Find where the given text appears and provide that cell's center as (x, y) coordinate. 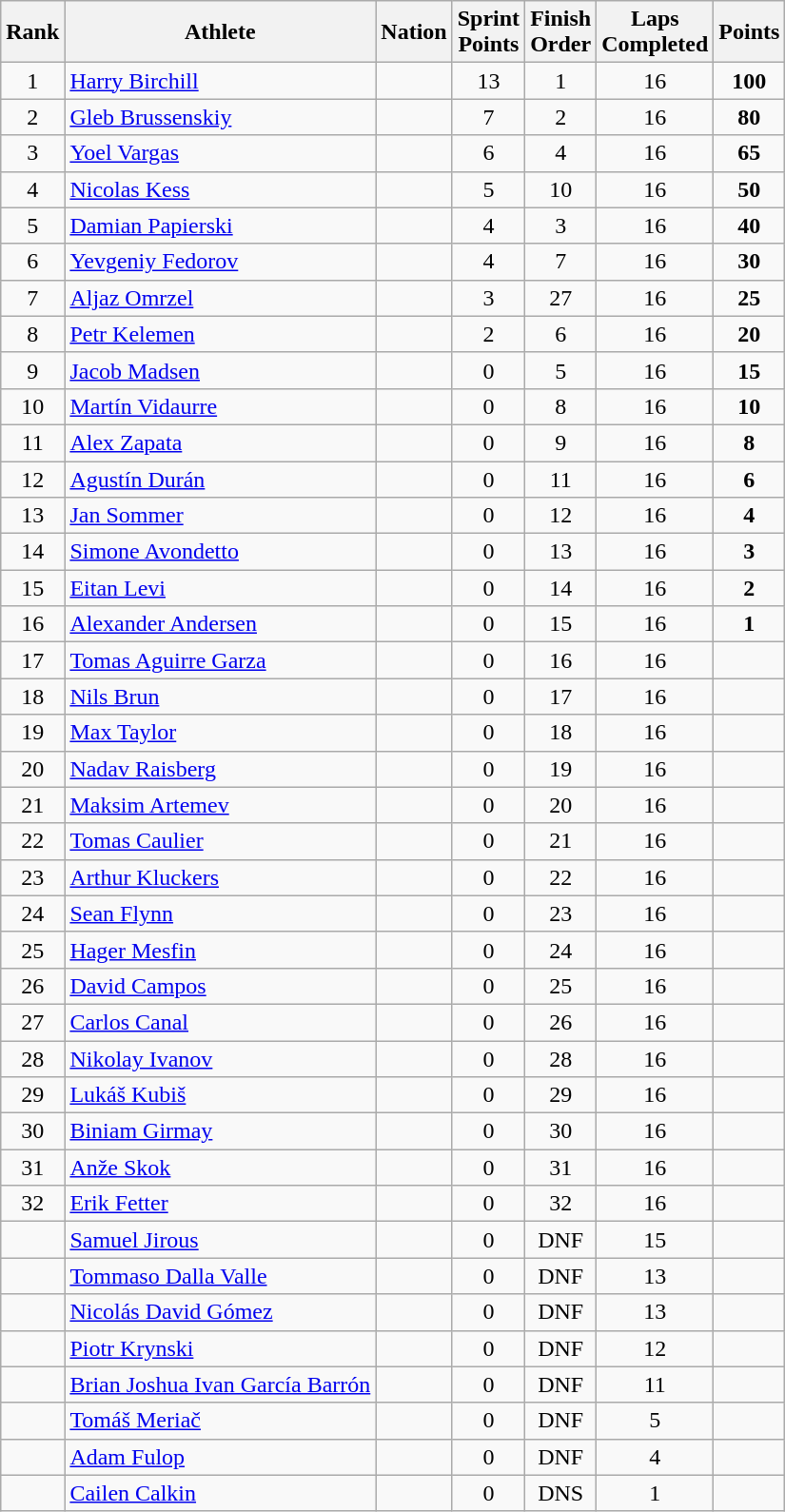
Martín Vidaurre (221, 406)
Samuel Jirous (221, 1240)
Tomas Caulier (221, 841)
100 (750, 81)
Yevgeniy Fedorov (221, 262)
Yoel Vargas (221, 153)
Biniam Girmay (221, 1131)
Rank (32, 32)
SprintPoints (488, 32)
Hager Mesfin (221, 950)
Aljaz Omrzel (221, 298)
Anže Skok (221, 1168)
Nils Brun (221, 697)
Maksim Artemev (221, 805)
Simone Avondetto (221, 552)
Finish Order (561, 32)
40 (750, 226)
Nicolás David Gómez (221, 1312)
Points (750, 32)
Damian Papierski (221, 226)
Nikolay Ivanov (221, 1059)
Tomas Aguirre Garza (221, 660)
Agustín Durán (221, 479)
Tommaso Dalla Valle (221, 1276)
80 (750, 117)
Alex Zapata (221, 442)
David Campos (221, 986)
Gleb Brussenskiy (221, 117)
Jan Sommer (221, 516)
Lukáš Kubiš (221, 1095)
Athlete (221, 32)
Nadav Raisberg (221, 769)
50 (750, 189)
65 (750, 153)
Jacob Madsen (221, 370)
Tomáš Meriač (221, 1421)
Max Taylor (221, 733)
Nation (414, 32)
Arthur Kluckers (221, 877)
Sean Flynn (221, 913)
Carlos Canal (221, 1022)
Adam Fulop (221, 1457)
Piotr Krynski (221, 1348)
Laps Completed (655, 32)
DNS (561, 1493)
Brian Joshua Ivan García Barrón (221, 1384)
Cailen Calkin (221, 1493)
Nicolas Kess (221, 189)
Alexander Andersen (221, 624)
Eitan Levi (221, 588)
Petr Kelemen (221, 334)
Erik Fetter (221, 1204)
Harry Birchill (221, 81)
